Locate the cell with the specified text and output its (x, y) center coordinate. 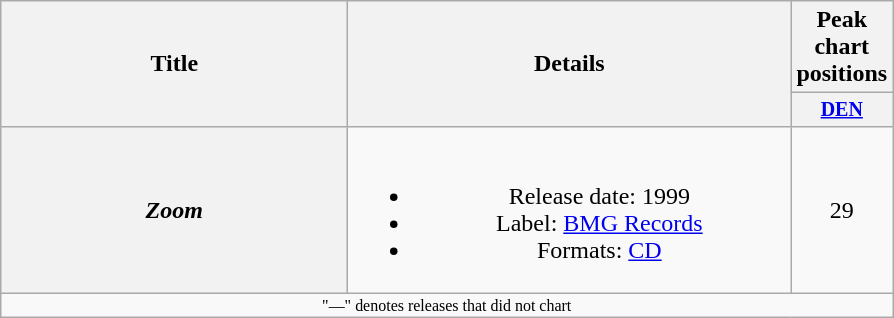
Release date: 1999Label: BMG RecordsFormats: CD (570, 210)
Details (570, 64)
Peak chart positions (842, 47)
29 (842, 210)
DEN (842, 110)
"—" denotes releases that did not chart (447, 305)
Title (174, 64)
Zoom (174, 210)
